Output the (X, Y) coordinate of the center of the cell containing the given text.  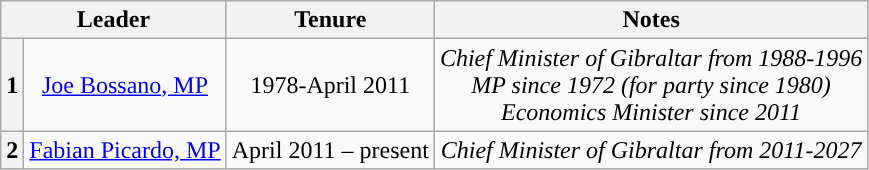
April 2011 – present (330, 150)
Notes (651, 20)
1 (12, 85)
Fabian Picardo, MP (125, 150)
2 (12, 150)
Chief Minister of Gibraltar from 1988-1996MP since 1972 (for party since 1980)Economics Minister since 2011 (651, 85)
Joe Bossano, MP (125, 85)
1978-April 2011 (330, 85)
Chief Minister of Gibraltar from 2011-2027 (651, 150)
Tenure (330, 20)
Leader (114, 20)
